Find where the given text appears and provide that cell's center as [x, y] coordinate. 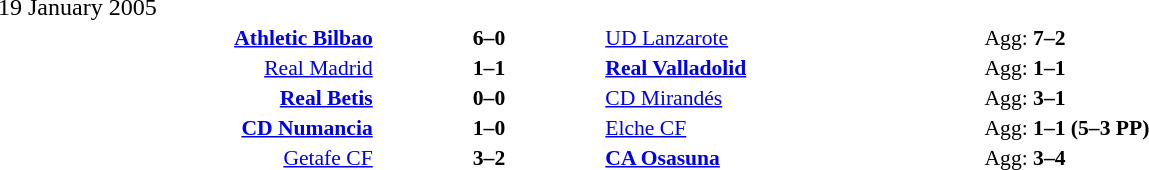
UD Lanzarote [793, 38]
1–1 [490, 68]
CD Mirandés [793, 98]
0–0 [490, 98]
Real Valladolid [793, 68]
Elche CF [793, 128]
1–0 [490, 128]
6–0 [490, 38]
